From the cell containing the given text, extract its center point as [x, y] coordinate. 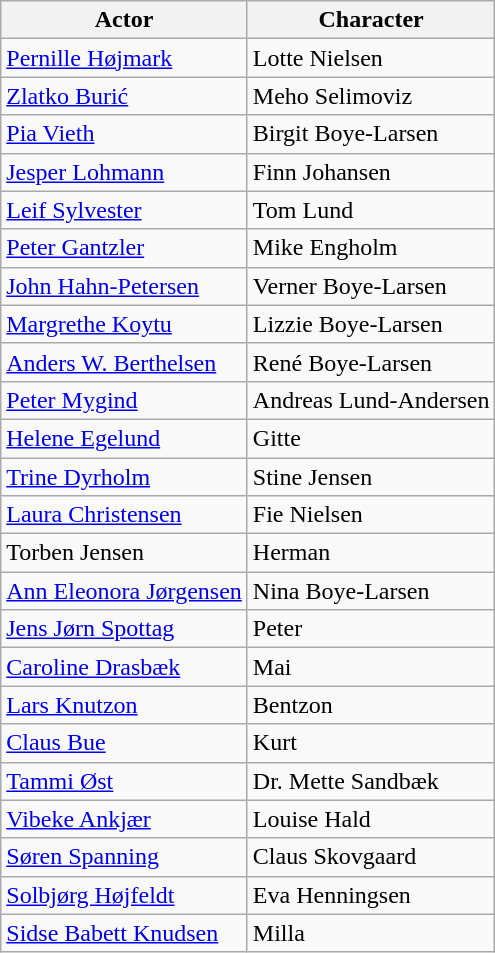
Lars Knutzon [124, 705]
Andreas Lund-Andersen [371, 400]
Eva Henningsen [371, 895]
Jens Jørn Spottag [124, 629]
René Boye-Larsen [371, 362]
Fie Nielsen [371, 515]
Pia Vieth [124, 134]
Lotte Nielsen [371, 58]
Gitte [371, 438]
Ann Eleonora Jørgensen [124, 591]
Anders W. Berthelsen [124, 362]
Herman [371, 553]
Birgit Boye-Larsen [371, 134]
Sidse Babett Knudsen [124, 933]
Trine Dyrholm [124, 477]
Stine Jensen [371, 477]
Character [371, 20]
Louise Hald [371, 819]
Peter Mygind [124, 400]
Pernille Højmark [124, 58]
Tammi Øst [124, 781]
Peter Gantzler [124, 248]
Mike Engholm [371, 248]
Nina Boye-Larsen [371, 591]
Laura Christensen [124, 515]
Finn Johansen [371, 172]
Søren Spanning [124, 857]
Dr. Mette Sandbæk [371, 781]
Zlatko Burić [124, 96]
Solbjørg Højfeldt [124, 895]
Meho Selimoviz [371, 96]
Vibeke Ankjær [124, 819]
Claus Bue [124, 743]
Claus Skovgaard [371, 857]
Kurt [371, 743]
Leif Sylvester [124, 210]
Milla [371, 933]
Jesper Lohmann [124, 172]
Margrethe Koytu [124, 324]
Mai [371, 667]
Torben Jensen [124, 553]
Caroline Drasbæk [124, 667]
Lizzie Boye-Larsen [371, 324]
Verner Boye-Larsen [371, 286]
John Hahn-Petersen [124, 286]
Tom Lund [371, 210]
Actor [124, 20]
Bentzon [371, 705]
Peter [371, 629]
Helene Egelund [124, 438]
